Scan for the cell matching the given text and deliver its [x, y] coordinate at center. 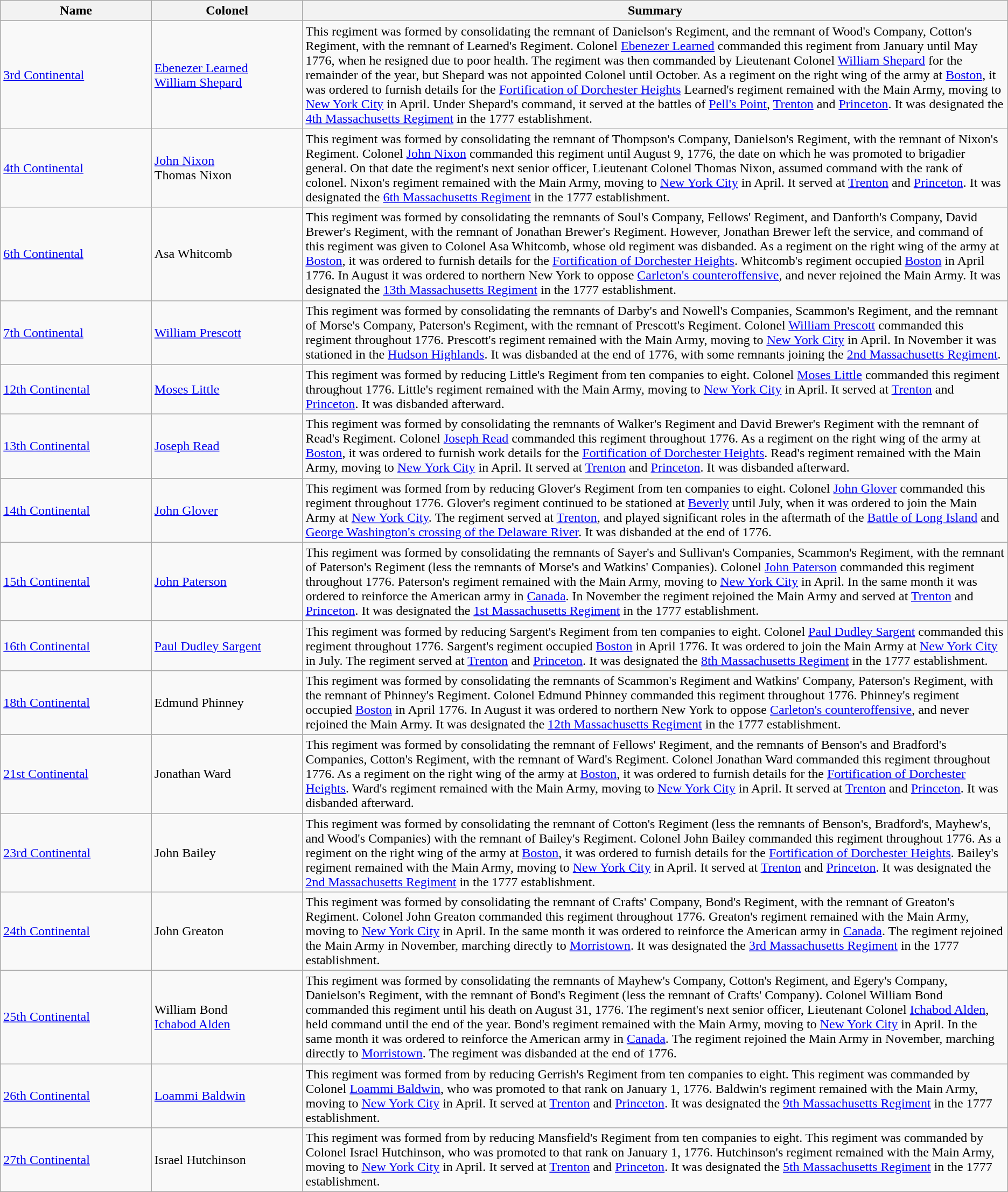
Israel Hutchinson [227, 1160]
4th Continental [76, 168]
Paul Dudley Sargent [227, 646]
12th Continental [76, 389]
25th Continental [76, 1018]
13th Continental [76, 446]
16th Continental [76, 646]
23rd Continental [76, 852]
24th Continental [76, 931]
18th Continental [76, 702]
Ebenezer LearnedWilliam Shepard [227, 75]
Colonel [227, 11]
15th Continental [76, 581]
John Paterson [227, 581]
Asa Whitcomb [227, 254]
Edmund Phinney [227, 702]
John NixonThomas Nixon [227, 168]
Jonathan Ward [227, 774]
Summary [655, 11]
3rd Continental [76, 75]
7th Continental [76, 333]
Name [76, 11]
26th Continental [76, 1096]
6th Continental [76, 254]
Loammi Baldwin [227, 1096]
John Greaton [227, 931]
William Prescott [227, 333]
27th Continental [76, 1160]
21st Continental [76, 774]
William BondIchabod Alden [227, 1018]
John Glover [227, 510]
John Bailey [227, 852]
Joseph Read [227, 446]
14th Continental [76, 510]
Moses Little [227, 389]
